Search for the cell housing the specified text and yield its (x, y) center coordinate. 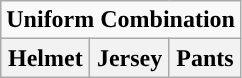
Jersey (130, 58)
Uniform Combination (121, 20)
Pants (204, 58)
Helmet (46, 58)
